Identify which cell holds the provided text, then report its [x, y] central coordinate. 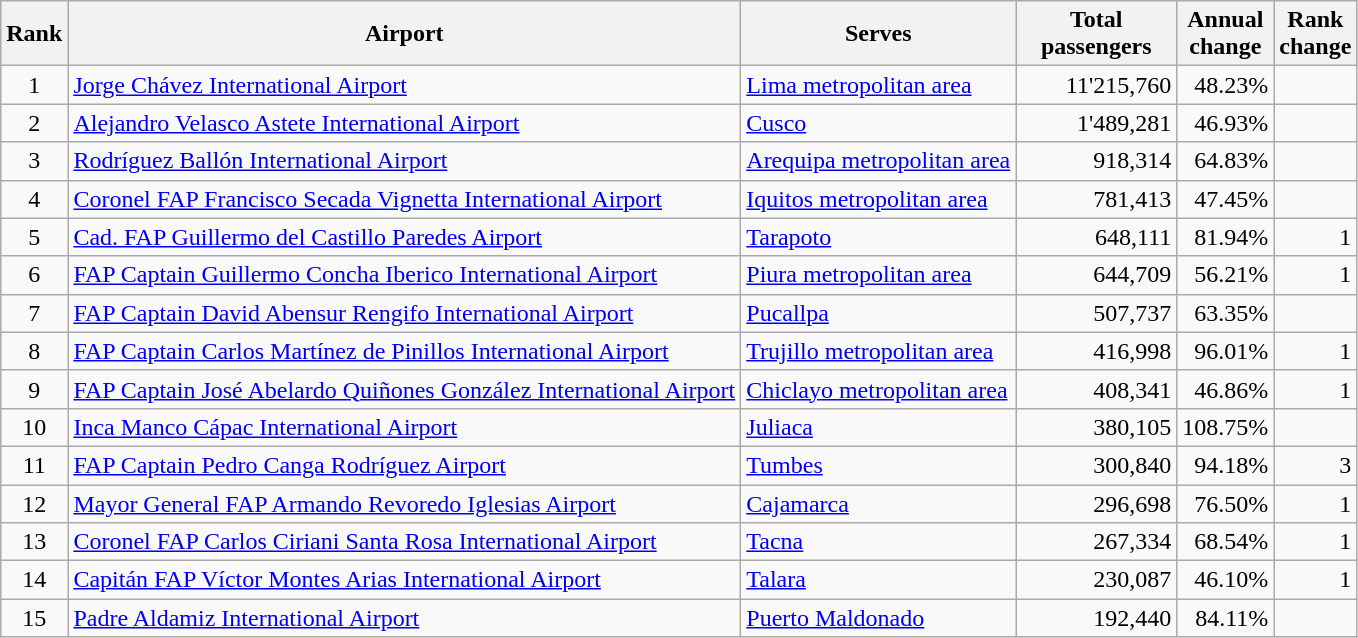
Annualchange [1226, 34]
Chiclayo metropolitan area [878, 389]
96.01% [1226, 351]
4 [34, 199]
267,334 [1096, 542]
Lima metropolitan area [878, 85]
Alejandro Velasco Astete International Airport [404, 123]
Arequipa metropolitan area [878, 161]
Tumbes [878, 465]
Coronel FAP Francisco Secada Vignetta International Airport [404, 199]
FAP Captain Guillermo Concha Iberico International Airport [404, 275]
63.35% [1226, 313]
Serves [878, 34]
Talara [878, 580]
FAP Captain José Abelardo Quiñones González International Airport [404, 389]
FAP Captain David Abensur Rengifo International Airport [404, 313]
56.21% [1226, 275]
9 [34, 389]
Cusco [878, 123]
Pucallpa [878, 313]
94.18% [1226, 465]
14 [34, 580]
408,341 [1096, 389]
648,111 [1096, 237]
FAP Captain Carlos Martínez de Pinillos International Airport [404, 351]
46.93% [1226, 123]
Capitán FAP Víctor Montes Arias International Airport [404, 580]
296,698 [1096, 503]
300,840 [1096, 465]
Iquitos metropolitan area [878, 199]
46.86% [1226, 389]
5 [34, 237]
76.50% [1226, 503]
11'215,760 [1096, 85]
47.45% [1226, 199]
Jorge Chávez International Airport [404, 85]
416,998 [1096, 351]
8 [34, 351]
1'489,281 [1096, 123]
Totalpassengers [1096, 34]
48.23% [1226, 85]
Trujillo metropolitan area [878, 351]
68.54% [1226, 542]
192,440 [1096, 618]
15 [34, 618]
Tacna [878, 542]
6 [34, 275]
81.94% [1226, 237]
11 [34, 465]
Padre Aldamiz International Airport [404, 618]
Mayor General FAP Armando Revoredo Iglesias Airport [404, 503]
Piura metropolitan area [878, 275]
Cajamarca [878, 503]
7 [34, 313]
918,314 [1096, 161]
380,105 [1096, 427]
84.11% [1226, 618]
Rankchange [1316, 34]
230,087 [1096, 580]
Rodríguez Ballón International Airport [404, 161]
644,709 [1096, 275]
10 [34, 427]
Airport [404, 34]
Coronel FAP Carlos Ciriani Santa Rosa International Airport [404, 542]
2 [34, 123]
Tarapoto [878, 237]
Juliaca [878, 427]
64.83% [1226, 161]
Rank [34, 34]
108.75% [1226, 427]
781,413 [1096, 199]
Inca Manco Cápac International Airport [404, 427]
507,737 [1096, 313]
13 [34, 542]
Puerto Maldonado [878, 618]
FAP Captain Pedro Canga Rodríguez Airport [404, 465]
12 [34, 503]
Cad. FAP Guillermo del Castillo Paredes Airport [404, 237]
46.10% [1226, 580]
